Pinpoint the cell where the given text exists, returning its [X, Y] midpoint coordinate. 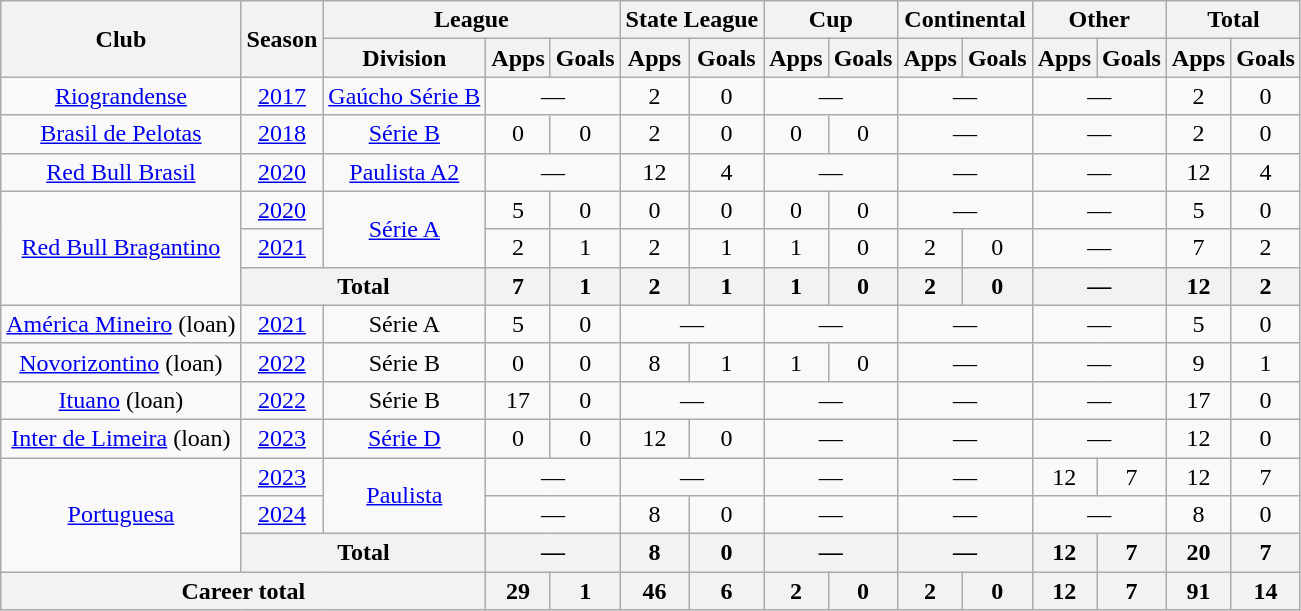
State League [692, 20]
League [472, 20]
2017 [282, 96]
2018 [282, 134]
América Mineiro (loan) [121, 324]
Brasil de Pelotas [121, 134]
Gaúcho Série B [404, 96]
Ituano (loan) [121, 400]
9 [1198, 362]
Division [404, 58]
6 [726, 591]
Red Bull Bragantino [121, 248]
Novorizontino (loan) [121, 362]
Portuguesa [121, 515]
Inter de Limeira (loan) [121, 438]
Continental [965, 20]
29 [518, 591]
Cup [831, 20]
20 [1198, 553]
Paulista A2 [404, 172]
Career total [244, 591]
14 [1266, 591]
Paulista [404, 496]
Club [121, 39]
Season [282, 39]
Red Bull Brasil [121, 172]
2024 [282, 515]
Riograndense [121, 96]
Other [1099, 20]
91 [1198, 591]
46 [654, 591]
Série D [404, 438]
